Search for the cell housing the specified text and yield its [X, Y] center coordinate. 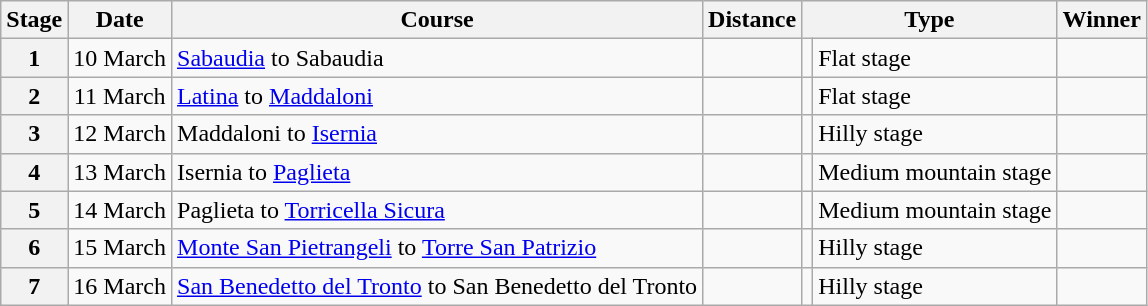
11 March [120, 96]
Distance [752, 20]
16 March [120, 286]
14 March [120, 210]
Winner [1102, 20]
12 March [120, 134]
4 [34, 172]
13 March [120, 172]
Date [120, 20]
15 March [120, 248]
Sabaudia to Sabaudia [438, 58]
6 [34, 248]
10 March [120, 58]
Stage [34, 20]
2 [34, 96]
7 [34, 286]
Monte San Pietrangeli to Torre San Patrizio [438, 248]
Maddaloni to Isernia [438, 134]
Isernia to Paglieta [438, 172]
Paglieta to Torricella Sicura [438, 210]
3 [34, 134]
1 [34, 58]
Latina to Maddaloni [438, 96]
San Benedetto del Tronto to San Benedetto del Tronto [438, 286]
Type [930, 20]
5 [34, 210]
Course [438, 20]
